Capture the cell that displays the provided text and extract its (x, y) central coordinate. 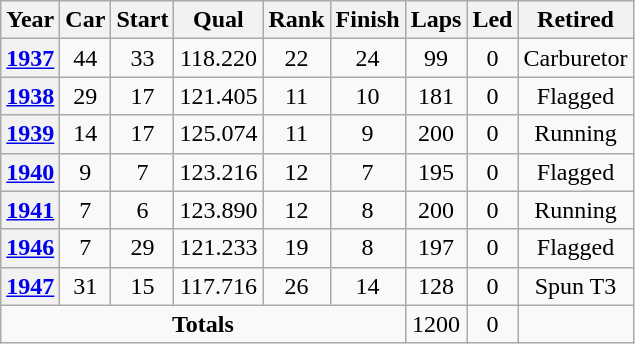
6 (142, 210)
Rank (296, 20)
1938 (30, 96)
99 (436, 58)
125.074 (218, 134)
195 (436, 172)
19 (296, 248)
Finish (368, 20)
Qual (218, 20)
22 (296, 58)
1947 (30, 286)
15 (142, 286)
197 (436, 248)
Led (492, 20)
24 (368, 58)
10 (368, 96)
121.405 (218, 96)
117.716 (218, 286)
Retired (576, 20)
Spun T3 (576, 286)
123.216 (218, 172)
128 (436, 286)
33 (142, 58)
1200 (436, 324)
118.220 (218, 58)
Carburetor (576, 58)
Start (142, 20)
31 (86, 286)
1941 (30, 210)
1946 (30, 248)
1940 (30, 172)
121.233 (218, 248)
1939 (30, 134)
26 (296, 286)
Year (30, 20)
Car (86, 20)
44 (86, 58)
Totals (203, 324)
123.890 (218, 210)
181 (436, 96)
1937 (30, 58)
Laps (436, 20)
